Provide the [X, Y] coordinate of the cell's center where the given text is located.  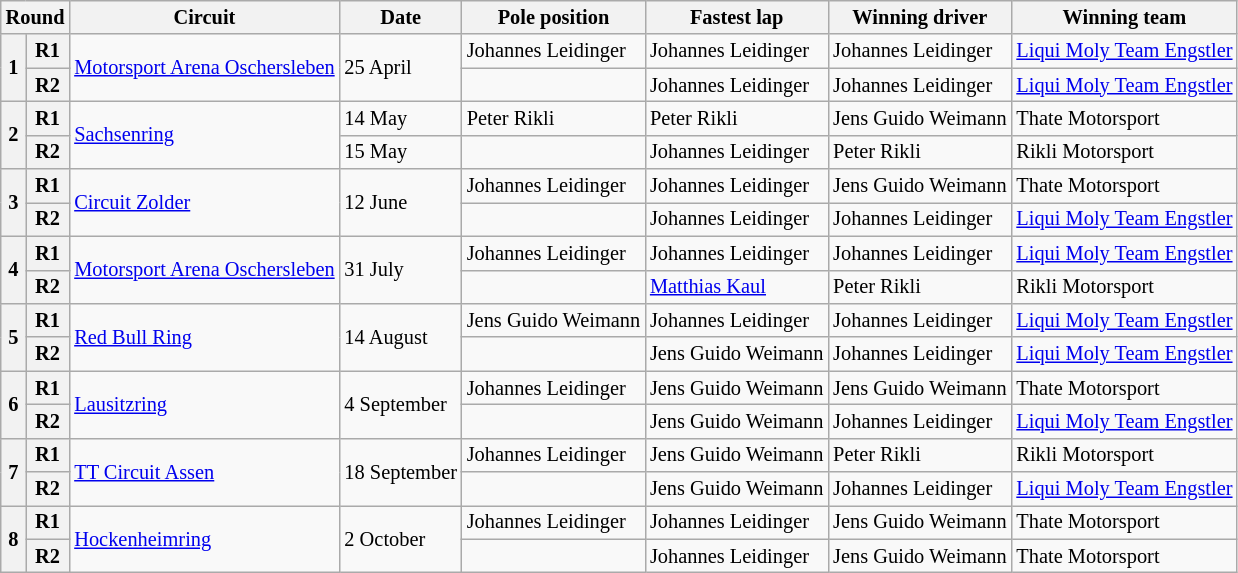
Fastest lap [736, 17]
Winning team [1124, 17]
Pole position [554, 17]
6 [14, 404]
Circuit Zolder [204, 202]
14 May [400, 118]
18 September [400, 472]
3 [14, 202]
14 August [400, 336]
2 October [400, 538]
Sachsenring [204, 134]
Red Bull Ring [204, 336]
4 September [400, 404]
Lausitzring [204, 404]
25 April [400, 68]
Hockenheimring [204, 538]
Winning driver [920, 17]
1 [14, 68]
31 July [400, 270]
7 [14, 472]
Matthias Kaul [736, 287]
Circuit [204, 17]
Round [36, 17]
15 May [400, 152]
2 [14, 134]
Date [400, 17]
TT Circuit Assen [204, 472]
5 [14, 336]
8 [14, 538]
4 [14, 270]
12 June [400, 202]
